Detect which cell encompasses the target text, then output its (x, y) center coordinate. 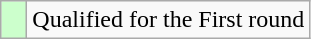
Qualified for the First round (168, 20)
